Extract the (x, y) coordinate from the center of the cell holding the provided text.  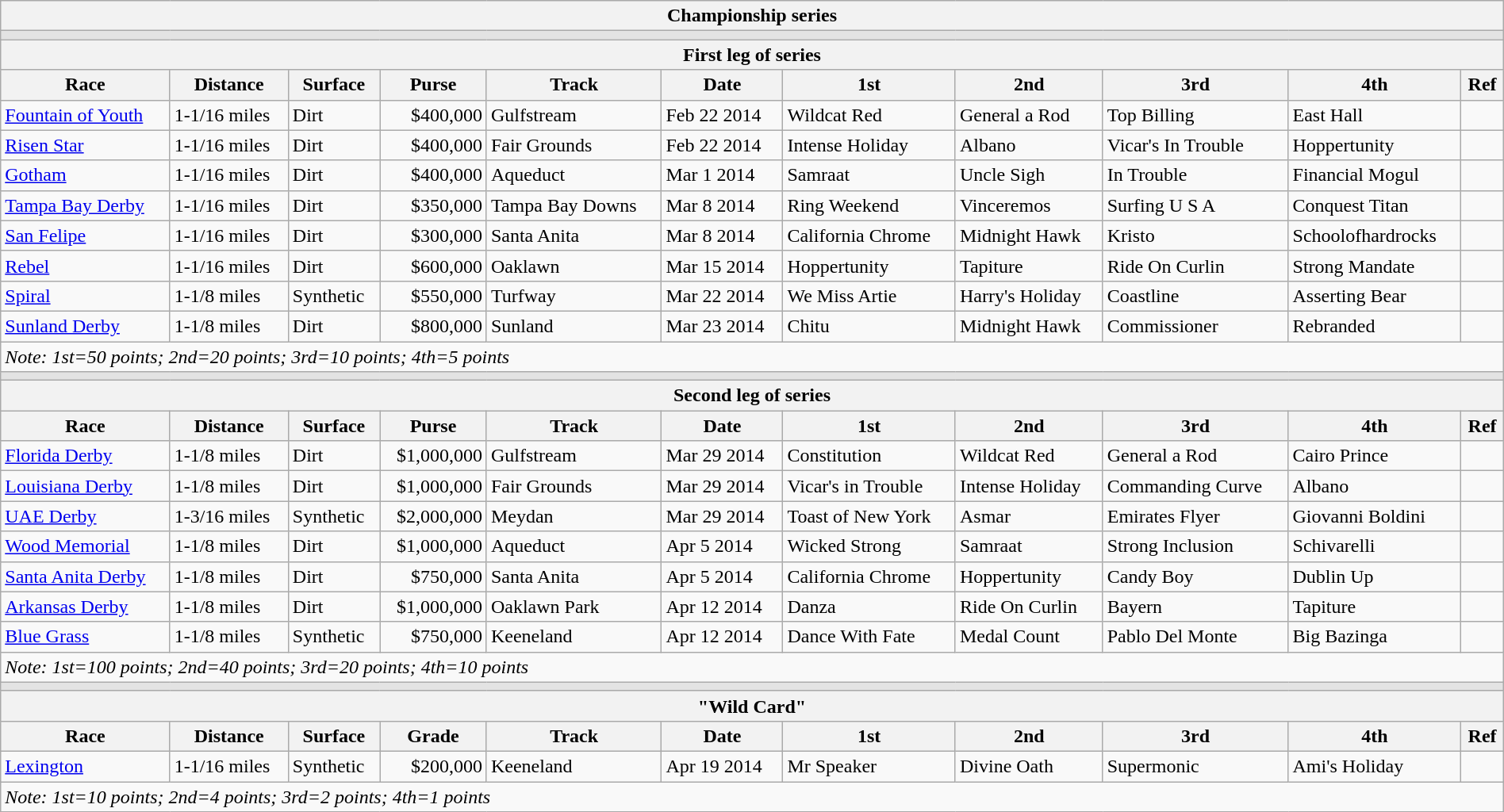
Top Billing (1195, 115)
Gotham (86, 175)
Sunland Derby (86, 326)
We Miss Artie (869, 296)
Apr 19 2014 (722, 766)
In Trouble (1195, 175)
Mar 22 2014 (722, 296)
Danza (869, 607)
Spiral (86, 296)
Candy Boy (1195, 576)
Florida Derby (86, 456)
Asmar (1029, 516)
Supermonic (1195, 766)
Lexington (86, 766)
Emirates Flyer (1195, 516)
Note: 1st=10 points; 2nd=4 points; 3rd=2 points; 4th=1 points (752, 797)
Financial Mogul (1375, 175)
Schoolofhardrocks (1375, 236)
Commissioner (1195, 326)
Wood Memorial (86, 546)
Toast of New York (869, 516)
Rebel (86, 266)
Medal Count (1029, 637)
Risen Star (86, 145)
East Hall (1375, 115)
San Felipe (86, 236)
Ami's Holiday (1375, 766)
Sunland (574, 326)
1-3/16 miles (228, 516)
Mar 15 2014 (722, 266)
Vicar's in Trouble (869, 486)
Pablo Del Monte (1195, 637)
Note: 1st=50 points; 2nd=20 points; 3rd=10 points; 4th=5 points (752, 356)
Fountain of Youth (86, 115)
Turfway (574, 296)
$800,000 (433, 326)
$350,000 (433, 205)
Surfing U S A (1195, 205)
Strong Mandate (1375, 266)
$600,000 (433, 266)
Big Bazinga (1375, 637)
Divine Oath (1029, 766)
Grade (433, 736)
Rebranded (1375, 326)
UAE Derby (86, 516)
$2,000,000 (433, 516)
Dublin Up (1375, 576)
Louisiana Derby (86, 486)
Second leg of series (752, 396)
Uncle Sigh (1029, 175)
Schivarelli (1375, 546)
Chitu (869, 326)
Tampa Bay Derby (86, 205)
Mr Speaker (869, 766)
Conquest Titan (1375, 205)
Vinceremos (1029, 205)
Note: 1st=100 points; 2nd=40 points; 3rd=20 points; 4th=10 points (752, 667)
Giovanni Boldini (1375, 516)
Vicar's In Trouble (1195, 145)
Constitution (869, 456)
Championship series (752, 16)
Blue Grass (86, 637)
Strong Inclusion (1195, 546)
Wicked Strong (869, 546)
$200,000 (433, 766)
Coastline (1195, 296)
"Wild Card" (752, 706)
Oaklawn Park (574, 607)
$550,000 (433, 296)
Commanding Curve (1195, 486)
Mar 23 2014 (722, 326)
Meydan (574, 516)
Cairo Prince (1375, 456)
Santa Anita Derby (86, 576)
$300,000 (433, 236)
Kristo (1195, 236)
First leg of series (752, 55)
Arkansas Derby (86, 607)
Ring Weekend (869, 205)
Tampa Bay Downs (574, 205)
Mar 1 2014 (722, 175)
Harry's Holiday (1029, 296)
Bayern (1195, 607)
Asserting Bear (1375, 296)
Dance With Fate (869, 637)
Oaklawn (574, 266)
